Locate the cell with the specified text and output its [x, y] center coordinate. 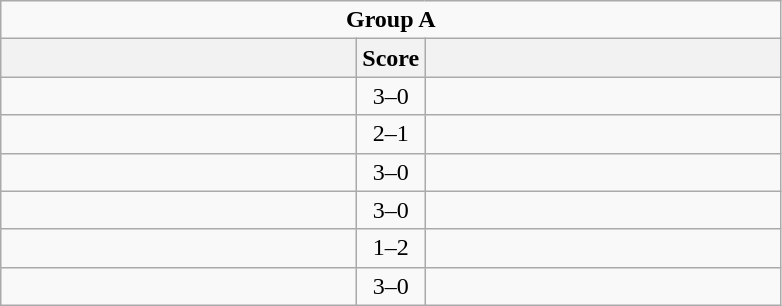
Group A [391, 20]
Score [391, 58]
2–1 [391, 134]
1–2 [391, 248]
